Extract the [x, y] coordinate from the center of the cell holding the provided text.  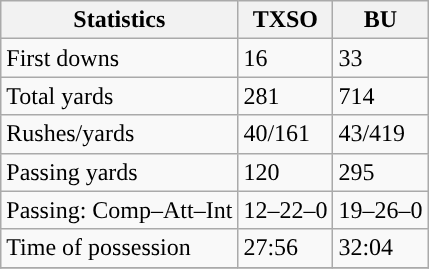
40/161 [286, 134]
Rushes/yards [120, 134]
714 [380, 96]
43/419 [380, 134]
Statistics [120, 20]
281 [286, 96]
16 [286, 58]
First downs [120, 58]
Passing: Comp–Att–Int [120, 210]
TXSO [286, 20]
32:04 [380, 248]
120 [286, 172]
BU [380, 20]
27:56 [286, 248]
19–26–0 [380, 210]
12–22–0 [286, 210]
295 [380, 172]
Passing yards [120, 172]
33 [380, 58]
Time of possession [120, 248]
Total yards [120, 96]
